Identify which cell holds the provided text, then report its [X, Y] central coordinate. 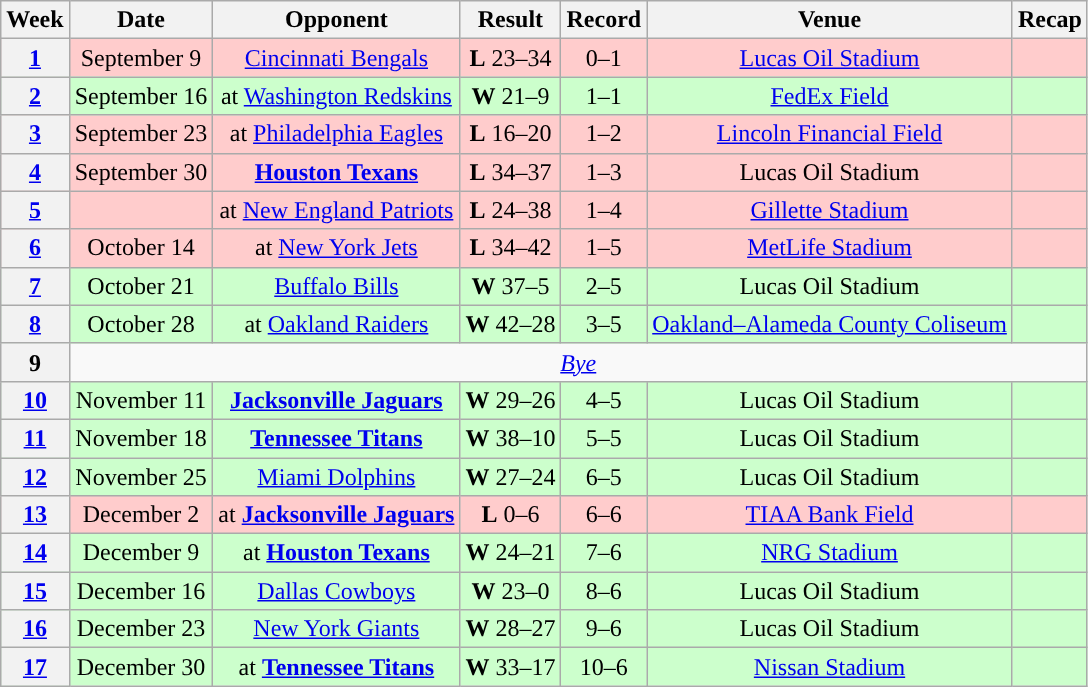
at Jacksonville Jaguars [336, 515]
Lincoln Financial Field [830, 134]
W 37–5 [510, 286]
at New England Patriots [336, 210]
November 11 [141, 400]
9–6 [604, 629]
Week [35, 20]
4 [35, 172]
December 30 [141, 667]
W 21–9 [510, 96]
1 [35, 58]
December 2 [141, 515]
Jacksonville Jaguars [336, 400]
W 28–27 [510, 629]
6 [35, 248]
December 23 [141, 629]
Houston Texans [336, 172]
9 [35, 362]
Miami Dolphins [336, 477]
0–1 [604, 58]
October 28 [141, 324]
14 [35, 553]
at Houston Texans [336, 553]
W 42–28 [510, 324]
at Washington Redskins [336, 96]
MetLife Stadium [830, 248]
3–5 [604, 324]
5–5 [604, 438]
W 29–26 [510, 400]
1–2 [604, 134]
Dallas Cowboys [336, 591]
Result [510, 20]
at Philadelphia Eagles [336, 134]
at New York Jets [336, 248]
Tennessee Titans [336, 438]
at Tennessee Titans [336, 667]
W 38–10 [510, 438]
December 16 [141, 591]
L 23–34 [510, 58]
7 [35, 286]
16 [35, 629]
12 [35, 477]
L 0–6 [510, 515]
September 16 [141, 96]
Opponent [336, 20]
10–6 [604, 667]
at Oakland Raiders [336, 324]
5 [35, 210]
October 14 [141, 248]
September 23 [141, 134]
7–6 [604, 553]
8–6 [604, 591]
17 [35, 667]
L 16–20 [510, 134]
Oakland–Alameda County Coliseum [830, 324]
Gillette Stadium [830, 210]
Cincinnati Bengals [336, 58]
November 18 [141, 438]
3 [35, 134]
October 21 [141, 286]
4–5 [604, 400]
November 25 [141, 477]
Recap [1050, 20]
L 24–38 [510, 210]
Bye [578, 362]
1–5 [604, 248]
Venue [830, 20]
6–5 [604, 477]
W 24–21 [510, 553]
1–1 [604, 96]
1–4 [604, 210]
W 33–17 [510, 667]
L 34–42 [510, 248]
10 [35, 400]
TIAA Bank Field [830, 515]
13 [35, 515]
6–6 [604, 515]
Buffalo Bills [336, 286]
FedEx Field [830, 96]
September 9 [141, 58]
W 23–0 [510, 591]
Nissan Stadium [830, 667]
8 [35, 324]
15 [35, 591]
NRG Stadium [830, 553]
Record [604, 20]
L 34–37 [510, 172]
September 30 [141, 172]
December 9 [141, 553]
Date [141, 20]
2–5 [604, 286]
New York Giants [336, 629]
2 [35, 96]
11 [35, 438]
1–3 [604, 172]
W 27–24 [510, 477]
